From the cell containing the given text, extract its center point as [X, Y] coordinate. 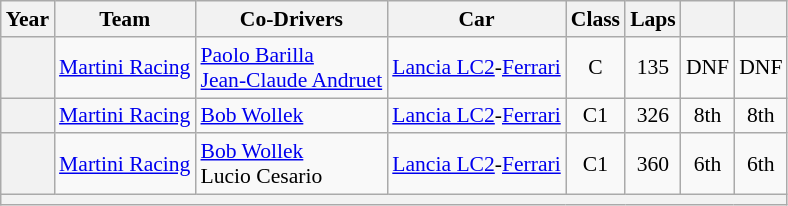
Co-Drivers [291, 19]
Class [596, 19]
Year [28, 19]
Paolo Barilla Jean-Claude Andruet [291, 68]
Bob Wollek [291, 116]
Bob Wollek Lucio Cesario [291, 164]
326 [653, 116]
135 [653, 68]
Car [476, 19]
Laps [653, 19]
Team [124, 19]
360 [653, 164]
C [596, 68]
